From the cell containing the given text, extract its center point as (X, Y) coordinate. 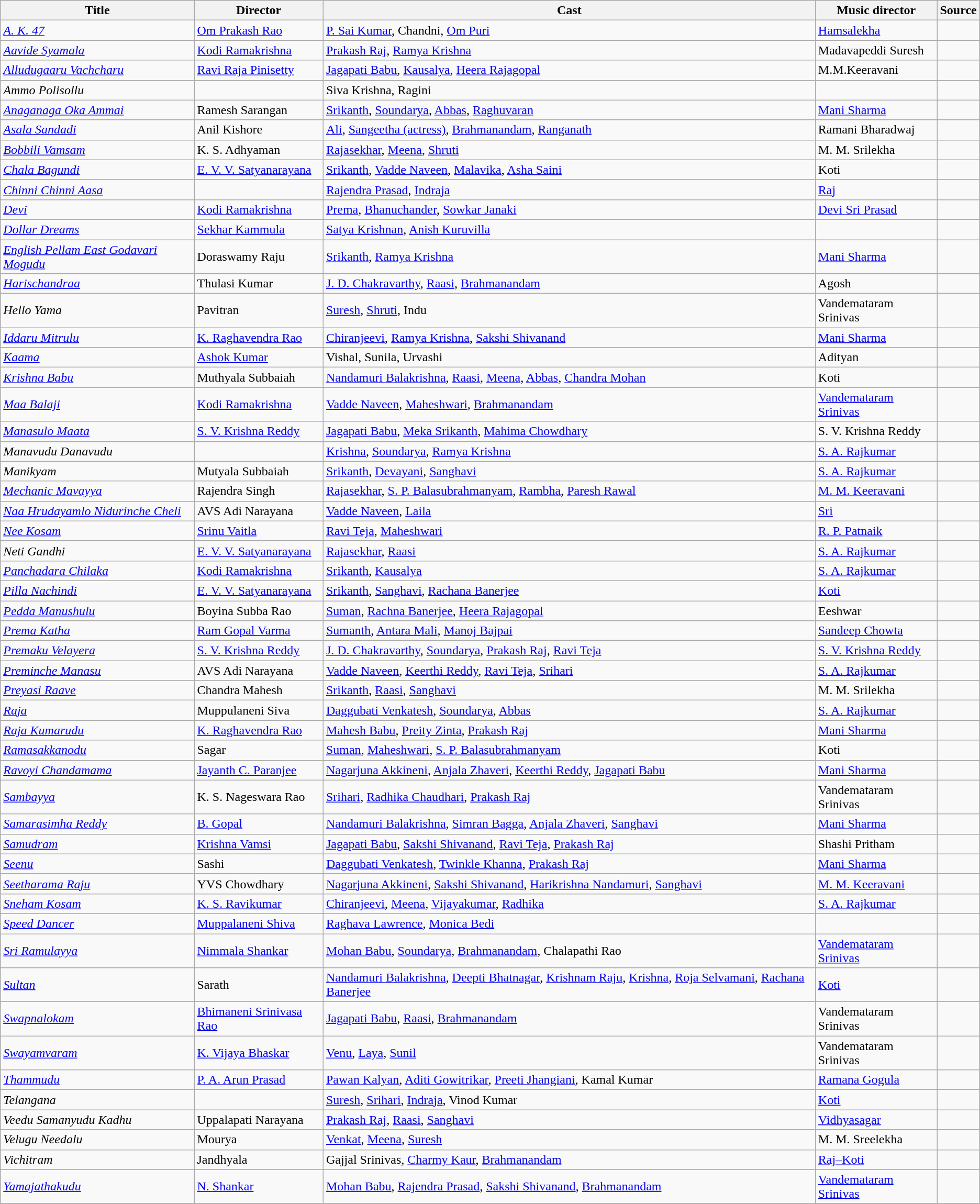
Suresh, Srihari, Indraja, Vinod Kumar (569, 1100)
Cast (569, 10)
Ravi Teja, Maheshwari (569, 531)
Neti Gandhi (97, 551)
Preyasi Raave (97, 690)
Swayamvaram (97, 1053)
Title (97, 10)
Venu, Laya, Sunil (569, 1053)
Chiranjeevi, Ramya Krishna, Sakshi Shivanand (569, 338)
Jagapati Babu, Raasi, Brahmanandam (569, 1019)
Ali, Sangeetha (actress), Brahmanandam, Ranganath (569, 130)
Pedda Manushulu (97, 611)
Sagar (259, 750)
Suman, Rachna Banerjee, Heera Rajagopal (569, 611)
J. D. Chakravarthy, Raasi, Brahmanandam (569, 284)
Preminche Manasu (97, 671)
Vadde Naveen, Laila (569, 511)
Boyina Subba Rao (259, 611)
Anaganaga Oka Ammai (97, 110)
Telangana (97, 1100)
Daggubati Venkatesh, Twinkle Khanna, Prakash Raj (569, 864)
Nandamuri Balakrishna, Deepti Bhatnagar, Krishnam Raju, Krishna, Roja Selvamani, Rachana Banerjee (569, 985)
Ammo Polisollu (97, 90)
Chinni Chinni Aasa (97, 189)
Muppulaneni Siva (259, 710)
Jagapati Babu, Meka Srikanth, Mahima Chowdhary (569, 431)
Rajasekhar, Meena, Shruti (569, 150)
Muppalaneni Shiva (259, 923)
Raghava Lawrence, Monica Bedi (569, 923)
Srikanth, Soundarya, Abbas, Raghuvaran (569, 110)
Bobbili Vamsam (97, 150)
Sumanth, Antara Mali, Manoj Bajpai (569, 631)
Jagapati Babu, Kausalya, Heera Rajagopal (569, 70)
Jayanth C. Paranjee (259, 770)
Uppalapati Narayana (259, 1120)
Seetharama Raju (97, 884)
Ram Gopal Varma (259, 631)
Agosh (876, 284)
Speed Dancer (97, 923)
Alludugaaru Vachcharu (97, 70)
Sri Ramulayya (97, 951)
Rajasekhar, S. P. Balasubrahmanyam, Rambha, Paresh Rawal (569, 491)
Srikanth, Kausalya (569, 571)
Manikyam (97, 471)
Srikanth, Raasi, Sanghavi (569, 690)
Srikanth, Sanghavi, Rachana Banerjee (569, 590)
Source (958, 10)
Prema, Bhanuchander, Sowkar Janaki (569, 209)
K. S. Adhyaman (259, 150)
Sarath (259, 985)
Vadde Naveen, Maheshwari, Brahmanandam (569, 404)
Raj–Koti (876, 1160)
Gajjal Srinivas, Charmy Kaur, Brahmanandam (569, 1160)
Daggubati Venkatesh, Soundarya, Abbas (569, 710)
Chandra Mahesh (259, 690)
Mohan Babu, Rajendra Prasad, Sakshi Shivanand, Brahmanandam (569, 1186)
Seenu (97, 864)
YVS Chowdhary (259, 884)
Mutyala Subbaiah (259, 471)
Rajendra Singh (259, 491)
Prakash Raj, Ramya Krishna (569, 50)
Anil Kishore (259, 130)
Aavide Syamala (97, 50)
Raja Kumarudu (97, 730)
Adityan (876, 358)
Iddaru Mitrulu (97, 338)
M. M. Sreelekha (876, 1140)
Hamsalekha (876, 30)
Nagarjuna Akkineni, Sakshi Shivanand, Harikrishna Nandamuri, Sanghavi (569, 884)
Krishna, Soundarya, Ramya Krishna (569, 451)
Samudram (97, 844)
R. P. Patnaik (876, 531)
Krishna Babu (97, 377)
Shashi Pritham (876, 844)
Rajasekhar, Raasi (569, 551)
Ravoyi Chandamama (97, 770)
Jagapati Babu, Sakshi Shivanand, Ravi Teja, Prakash Raj (569, 844)
Vichitram (97, 1160)
Asala Sandadi (97, 130)
K. S. Nageswara Rao (259, 797)
Srikanth, Vadde Naveen, Malavika, Asha Saini (569, 170)
Vishal, Sunila, Urvashi (569, 358)
Chiranjeevi, Meena, Vijayakumar, Radhika (569, 904)
Vidhyasagar (876, 1120)
Bhimaneni Srinivasa Rao (259, 1019)
Om Prakash Rao (259, 30)
Nagarjuna Akkineni, Anjala Zhaveri, Keerthi Reddy, Jagapati Babu (569, 770)
Jandhyala (259, 1160)
Ashok Kumar (259, 358)
Ramesh Sarangan (259, 110)
Thulasi Kumar (259, 284)
Pilla Nachindi (97, 590)
Srikanth, Devayani, Sanghavi (569, 471)
Sambayya (97, 797)
B. Gopal (259, 824)
Venkat, Meena, Suresh (569, 1140)
Prakash Raj, Raasi, Sanghavi (569, 1120)
P. Sai Kumar, Chandni, Om Puri (569, 30)
Dollar Dreams (97, 229)
Madavapeddi Suresh (876, 50)
Manavudu Danavudu (97, 451)
Samarasimha Reddy (97, 824)
Srikanth, Ramya Krishna (569, 257)
Muthyala Subbaiah (259, 377)
Maa Balaji (97, 404)
Velugu Needalu (97, 1140)
M.M.Keeravani (876, 70)
Premaku Velayera (97, 651)
Harischandraa (97, 284)
Ramani Bharadwaj (876, 130)
Manasulo Maata (97, 431)
Doraswamy Raju (259, 257)
Naa Hrudayamlo Nidurinche Cheli (97, 511)
Mohan Babu, Soundarya, Brahmanandam, Chalapathi Rao (569, 951)
Sashi (259, 864)
Nandamuri Balakrishna, Simran Bagga, Anjala Zhaveri, Sanghavi (569, 824)
Srihari, Radhika Chaudhari, Prakash Raj (569, 797)
Mahesh Babu, Preity Zinta, Prakash Raj (569, 730)
K. S. Ravikumar (259, 904)
Music director (876, 10)
Nandamuri Balakrishna, Raasi, Meena, Abbas, Chandra Mohan (569, 377)
Sultan (97, 985)
Mourya (259, 1140)
Suman, Maheshwari, S. P. Balasubrahmanyam (569, 750)
Siva Krishna, Ragini (569, 90)
Devi (97, 209)
A. K. 47 (97, 30)
Sri (876, 511)
Director (259, 10)
Thammudu (97, 1080)
Hello Yama (97, 311)
Panchadara Chilaka (97, 571)
Sekhar Kammula (259, 229)
Ramasakkanodu (97, 750)
Raj (876, 189)
Nimmala Shankar (259, 951)
J. D. Chakravarthy, Soundarya, Prakash Raj, Ravi Teja (569, 651)
Sneham Kosam (97, 904)
Prema Katha (97, 631)
Srinu Vaitla (259, 531)
Swapnalokam (97, 1019)
Pawan Kalyan, Aditi Gowitrikar, Preeti Jhangiani, Kamal Kumar (569, 1080)
Yamajathakudu (97, 1186)
Raja (97, 710)
Ravi Raja Pinisetty (259, 70)
Satya Krishnan, Anish Kuruvilla (569, 229)
Sandeep Chowta (876, 631)
Mechanic Mavayya (97, 491)
Nee Kosam (97, 531)
K. Vijaya Bhaskar (259, 1053)
N. Shankar (259, 1186)
Suresh, Shruti, Indu (569, 311)
Eeshwar (876, 611)
P. A. Arun Prasad (259, 1080)
Devi Sri Prasad (876, 209)
Rajendra Prasad, Indraja (569, 189)
Krishna Vamsi (259, 844)
Kaama (97, 358)
Vadde Naveen, Keerthi Reddy, Ravi Teja, Srihari (569, 671)
Pavitran (259, 311)
Ramana Gogula (876, 1080)
Veedu Samanyudu Kadhu (97, 1120)
Chala Bagundi (97, 170)
English Pellam East Godavari Mogudu (97, 257)
